Identify which cell holds the provided text, then report its [x, y] central coordinate. 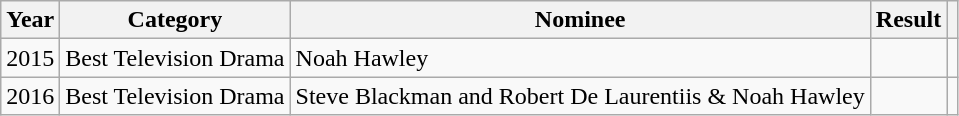
Nominee [580, 20]
2016 [30, 96]
Result [908, 20]
Noah Hawley [580, 58]
Year [30, 20]
2015 [30, 58]
Steve Blackman and Robert De Laurentiis & Noah Hawley [580, 96]
Category [175, 20]
